Scan for the cell matching the given text and deliver its (X, Y) coordinate at center. 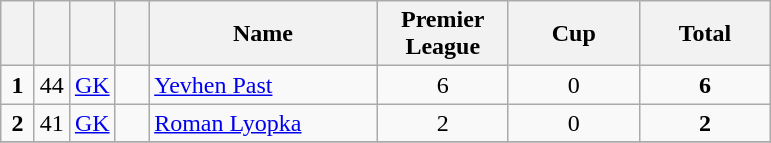
Premier League (442, 34)
Yevhen Past (264, 85)
Roman Lyopka (264, 123)
44 (52, 85)
Total (704, 34)
Name (264, 34)
Cup (574, 34)
41 (52, 123)
1 (18, 85)
